Locate the cell with the specified text and output its (X, Y) center coordinate. 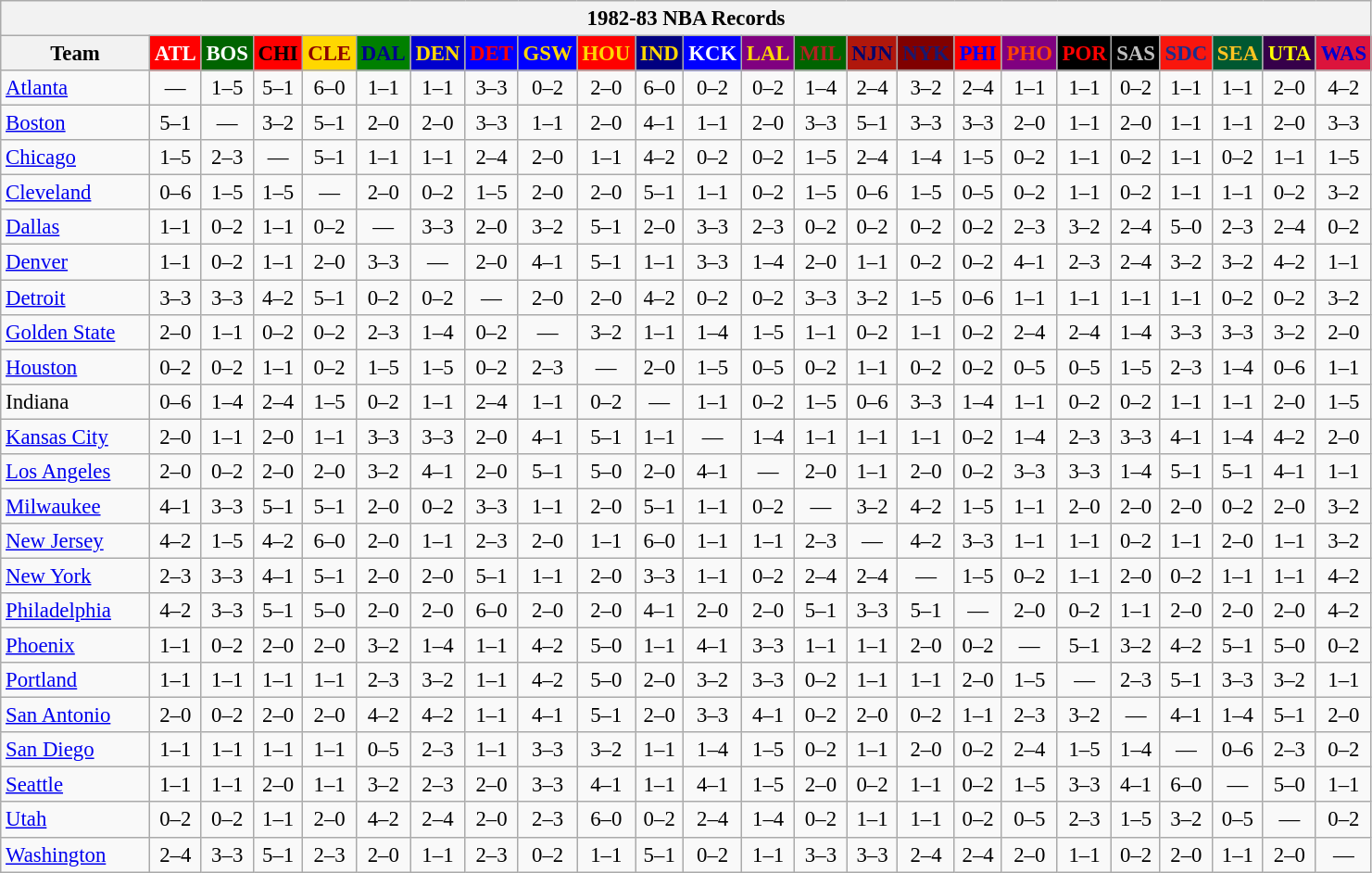
Portland (76, 680)
IND (660, 54)
Denver (76, 262)
Seattle (76, 785)
CHI (278, 54)
WAS (1343, 54)
DEN (437, 54)
Utah (76, 820)
Milwaukee (76, 506)
UTA (1290, 54)
Los Angeles (76, 472)
CLE (330, 54)
Chicago (76, 158)
Kansas City (76, 436)
DET (491, 54)
Atlanta (76, 88)
Detroit (76, 297)
Golden State (76, 332)
KCK (713, 54)
HOU (606, 54)
BOS (227, 54)
Dallas (76, 227)
MIL (821, 54)
Cleveland (76, 193)
PHI (978, 54)
POR (1084, 54)
Boston (76, 123)
1982-83 NBA Records (686, 19)
NYK (926, 54)
Washington (76, 854)
San Diego (76, 750)
ATL (175, 54)
New York (76, 576)
New Jersey (76, 541)
Phoenix (76, 646)
Team (76, 54)
NJN (873, 54)
DAL (384, 54)
PHO (1029, 54)
SAS (1136, 54)
GSW (548, 54)
San Antonio (76, 715)
SDC (1186, 54)
LAL (767, 54)
Philadelphia (76, 611)
Houston (76, 367)
Indiana (76, 401)
SEA (1238, 54)
